Return the (X, Y) coordinate for the center point of the cell that contains the specified text.  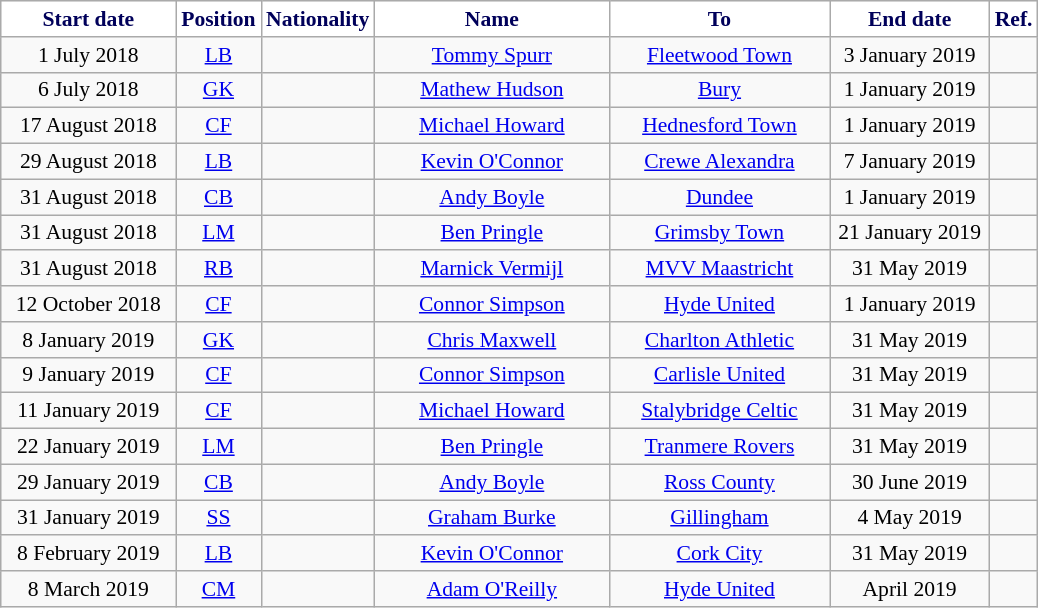
8 March 2019 (88, 589)
1 July 2018 (88, 55)
6 July 2018 (88, 90)
3 January 2019 (910, 55)
Grimsby Town (719, 233)
29 August 2018 (88, 162)
Chris Maxwell (492, 340)
Crewe Alexandra (719, 162)
MVV Maastricht (719, 269)
Tommy Spurr (492, 55)
SS (218, 518)
RB (218, 269)
Tranmere Rovers (719, 447)
21 January 2019 (910, 233)
Mathew Hudson (492, 90)
31 January 2019 (88, 518)
30 June 2019 (910, 482)
22 January 2019 (88, 447)
Name (492, 19)
Carlisle United (719, 375)
Ref. (1014, 19)
Ross County (719, 482)
Hednesford Town (719, 126)
CM (218, 589)
Adam O'Reilly (492, 589)
Marnick Vermijl (492, 269)
11 January 2019 (88, 411)
Cork City (719, 554)
8 February 2019 (88, 554)
Charlton Athletic (719, 340)
12 October 2018 (88, 304)
Gillingham (719, 518)
April 2019 (910, 589)
To (719, 19)
8 January 2019 (88, 340)
Bury (719, 90)
9 January 2019 (88, 375)
17 August 2018 (88, 126)
Nationality (318, 19)
29 January 2019 (88, 482)
7 January 2019 (910, 162)
Fleetwood Town (719, 55)
Dundee (719, 197)
Stalybridge Celtic (719, 411)
Position (218, 19)
End date (910, 19)
Graham Burke (492, 518)
Start date (88, 19)
4 May 2019 (910, 518)
